Find where the given text appears and provide that cell's center as [x, y] coordinate. 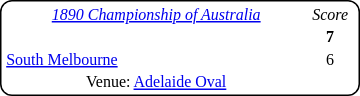
1890 Championship of Australia [156, 14]
South Melbourne [156, 60]
Venue: Adelaide Oval [156, 82]
6 [330, 60]
Score [330, 14]
7 [330, 37]
